Output the [x, y] coordinate of the center of the cell containing the given text.  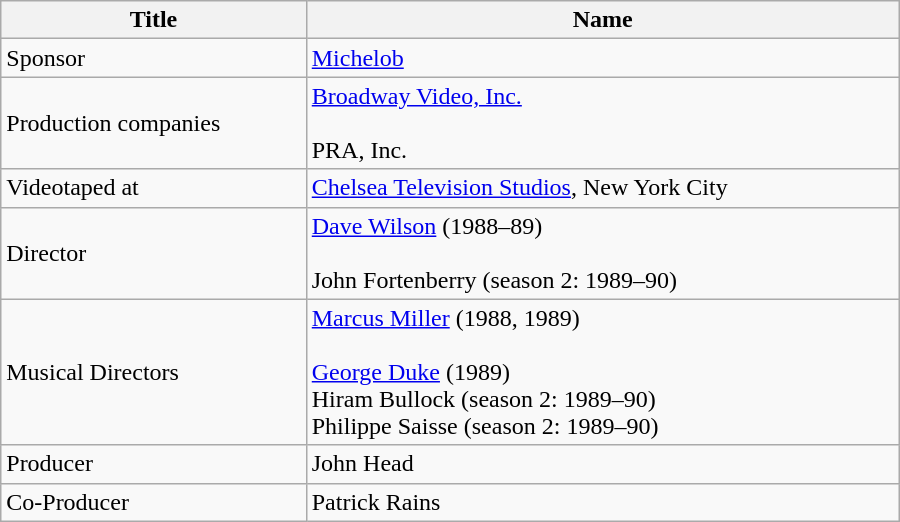
Title [154, 20]
Videotaped at [154, 188]
Marcus Miller (1988, 1989)George Duke (1989) Hiram Bullock (season 2: 1989–90) Philippe Saisse (season 2: 1989–90) [602, 372]
Producer [154, 464]
Name [602, 20]
Dave Wilson (1988–89)John Fortenberry (season 2: 1989–90) [602, 253]
Co-Producer [154, 502]
Production companies [154, 123]
Broadway Video, Inc.PRA, Inc. [602, 123]
Michelob [602, 58]
John Head [602, 464]
Sponsor [154, 58]
Musical Directors [154, 372]
Patrick Rains [602, 502]
Chelsea Television Studios, New York City [602, 188]
Director [154, 253]
